Find where the given text appears and provide that cell's center as (x, y) coordinate. 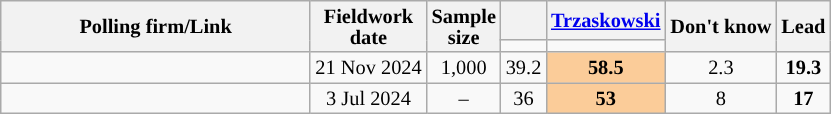
1,000 (464, 68)
Samplesize (464, 26)
53 (606, 98)
Trzaskowski (606, 20)
Polling firm/Link (156, 26)
– (464, 98)
3 Jul 2024 (368, 98)
Fieldworkdate (368, 26)
2.3 (720, 68)
39.2 (524, 68)
19.3 (803, 68)
Lead (803, 26)
58.5 (606, 68)
8 (720, 98)
17 (803, 98)
36 (524, 98)
21 Nov 2024 (368, 68)
Don't know (720, 26)
